Output the (x, y) coordinate of the center of the cell containing the given text.  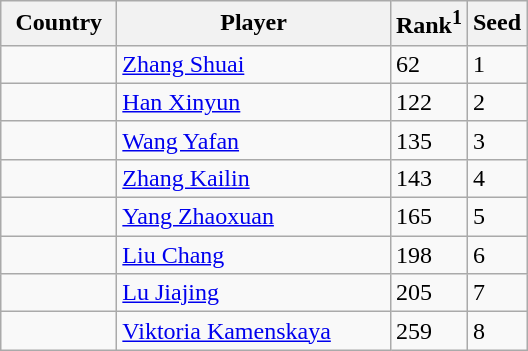
122 (428, 102)
Yang Zhaoxuan (254, 217)
3 (496, 140)
259 (428, 331)
Player (254, 24)
2 (496, 102)
4 (496, 178)
7 (496, 293)
143 (428, 178)
Zhang Shuai (254, 64)
Han Xinyun (254, 102)
8 (496, 331)
135 (428, 140)
6 (496, 255)
198 (428, 255)
Viktoria Kamenskaya (254, 331)
205 (428, 293)
5 (496, 217)
1 (496, 64)
Country (59, 24)
Zhang Kailin (254, 178)
Rank1 (428, 24)
165 (428, 217)
Seed (496, 24)
Liu Chang (254, 255)
Wang Yafan (254, 140)
Lu Jiajing (254, 293)
62 (428, 64)
